Pinpoint the cell where the given text exists, returning its (X, Y) midpoint coordinate. 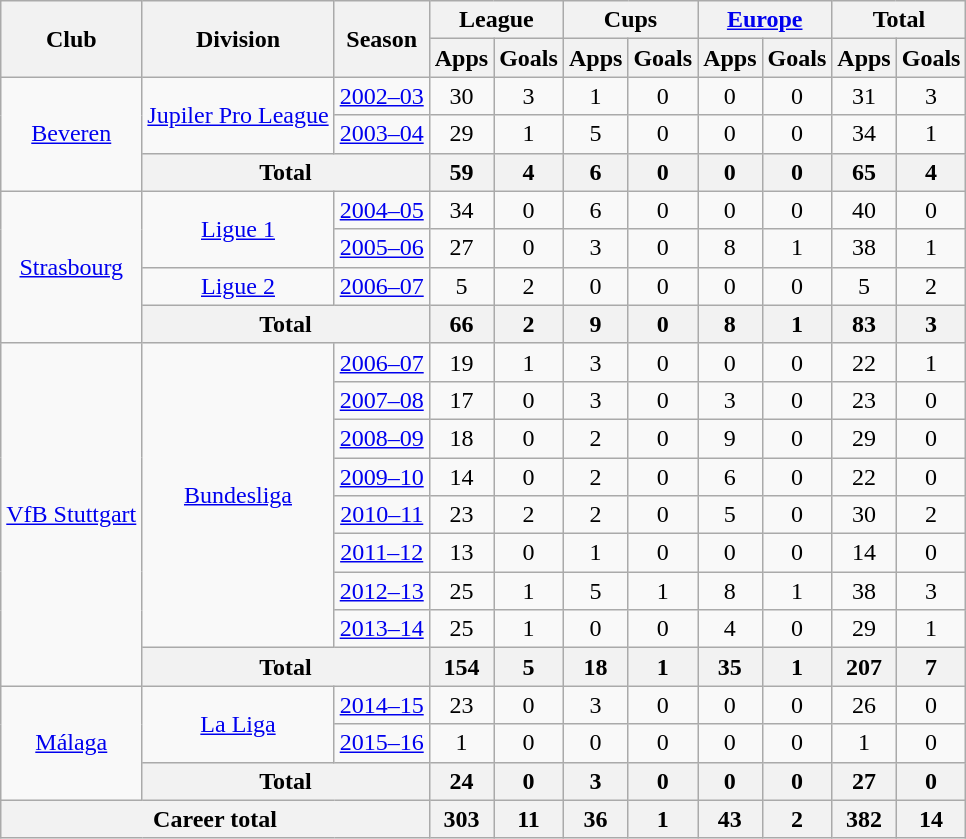
66 (461, 324)
Division (238, 39)
2012–13 (382, 591)
2003–04 (382, 134)
La Liga (238, 724)
36 (595, 819)
Ligue 1 (238, 229)
17 (461, 400)
2013–14 (382, 629)
Jupiler Pro League (238, 115)
Season (382, 39)
65 (864, 172)
83 (864, 324)
Beveren (72, 134)
2008–09 (382, 438)
207 (864, 667)
40 (864, 210)
Club (72, 39)
2014–15 (382, 705)
2015–16 (382, 743)
382 (864, 819)
Ligue 2 (238, 286)
26 (864, 705)
Bundesliga (238, 495)
24 (461, 781)
303 (461, 819)
2007–08 (382, 400)
7 (931, 667)
31 (864, 96)
2009–10 (382, 477)
2005–06 (382, 248)
35 (730, 667)
2011–12 (382, 553)
Europe (765, 20)
2004–05 (382, 210)
43 (730, 819)
VfB Stuttgart (72, 514)
59 (461, 172)
11 (529, 819)
League (496, 20)
Cups (630, 20)
Strasbourg (72, 267)
2002–03 (382, 96)
2010–11 (382, 515)
Career total (215, 819)
154 (461, 667)
13 (461, 553)
19 (461, 362)
Málaga (72, 743)
